From the cell containing the given text, extract its center point as [x, y] coordinate. 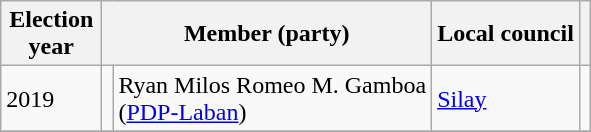
Local council [506, 34]
Silay [506, 98]
2019 [52, 98]
Ryan Milos Romeo M. Gamboa(PDP-Laban) [272, 98]
Electionyear [52, 34]
Member (party) [267, 34]
